Scan for the cell matching the given text and deliver its [x, y] coordinate at center. 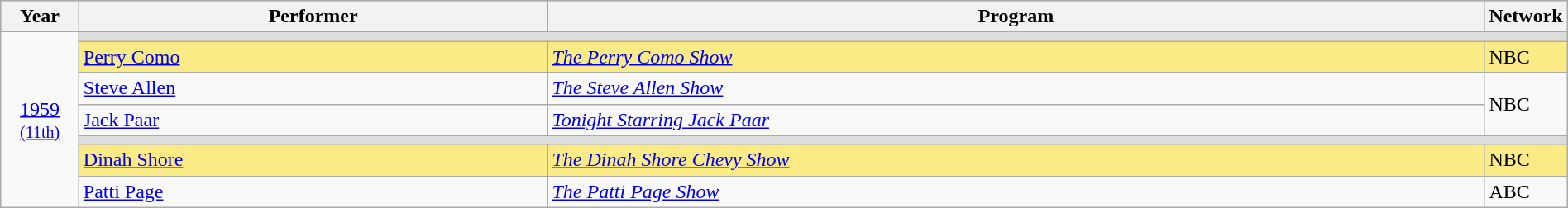
Perry Como [313, 57]
Patti Page [313, 191]
The Patti Page Show [1016, 191]
The Dinah Shore Chevy Show [1016, 160]
1959(11th) [40, 120]
Network [1526, 17]
Year [40, 17]
Steve Allen [313, 88]
Performer [313, 17]
Program [1016, 17]
The Perry Como Show [1016, 57]
ABC [1526, 191]
Dinah Shore [313, 160]
The Steve Allen Show [1016, 88]
Jack Paar [313, 120]
Tonight Starring Jack Paar [1016, 120]
